Provide the [x, y] coordinate of the cell's center where the given text is located.  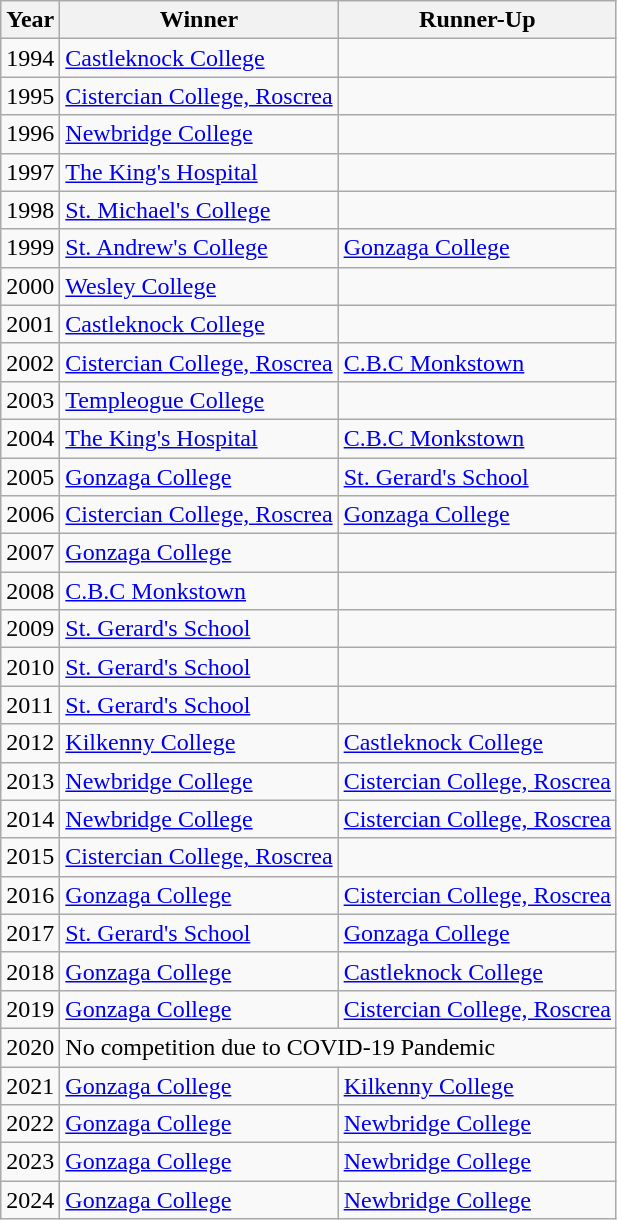
2000 [30, 286]
2020 [30, 1047]
2012 [30, 743]
2010 [30, 667]
2018 [30, 971]
1997 [30, 172]
1999 [30, 248]
2015 [30, 857]
2002 [30, 362]
2008 [30, 591]
2016 [30, 895]
2001 [30, 324]
Year [30, 20]
Wesley College [199, 286]
2011 [30, 705]
Templeogue College [199, 400]
St. Michael's College [199, 210]
2009 [30, 629]
2003 [30, 400]
2023 [30, 1162]
1996 [30, 134]
Runner-Up [477, 20]
2024 [30, 1200]
No competition due to COVID-19 Pandemic [338, 1047]
1994 [30, 58]
2013 [30, 781]
2022 [30, 1124]
1995 [30, 96]
2007 [30, 553]
1998 [30, 210]
2017 [30, 933]
2014 [30, 819]
2019 [30, 1009]
2005 [30, 477]
2004 [30, 438]
Winner [199, 20]
2006 [30, 515]
2021 [30, 1085]
St. Andrew's College [199, 248]
